Output the (x, y) coordinate of the center of the cell containing the given text.  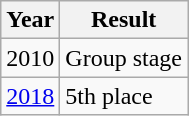
Year (30, 20)
Result (124, 20)
2018 (30, 96)
5th place (124, 96)
Group stage (124, 58)
2010 (30, 58)
